Find where the given text appears and provide that cell's center as [x, y] coordinate. 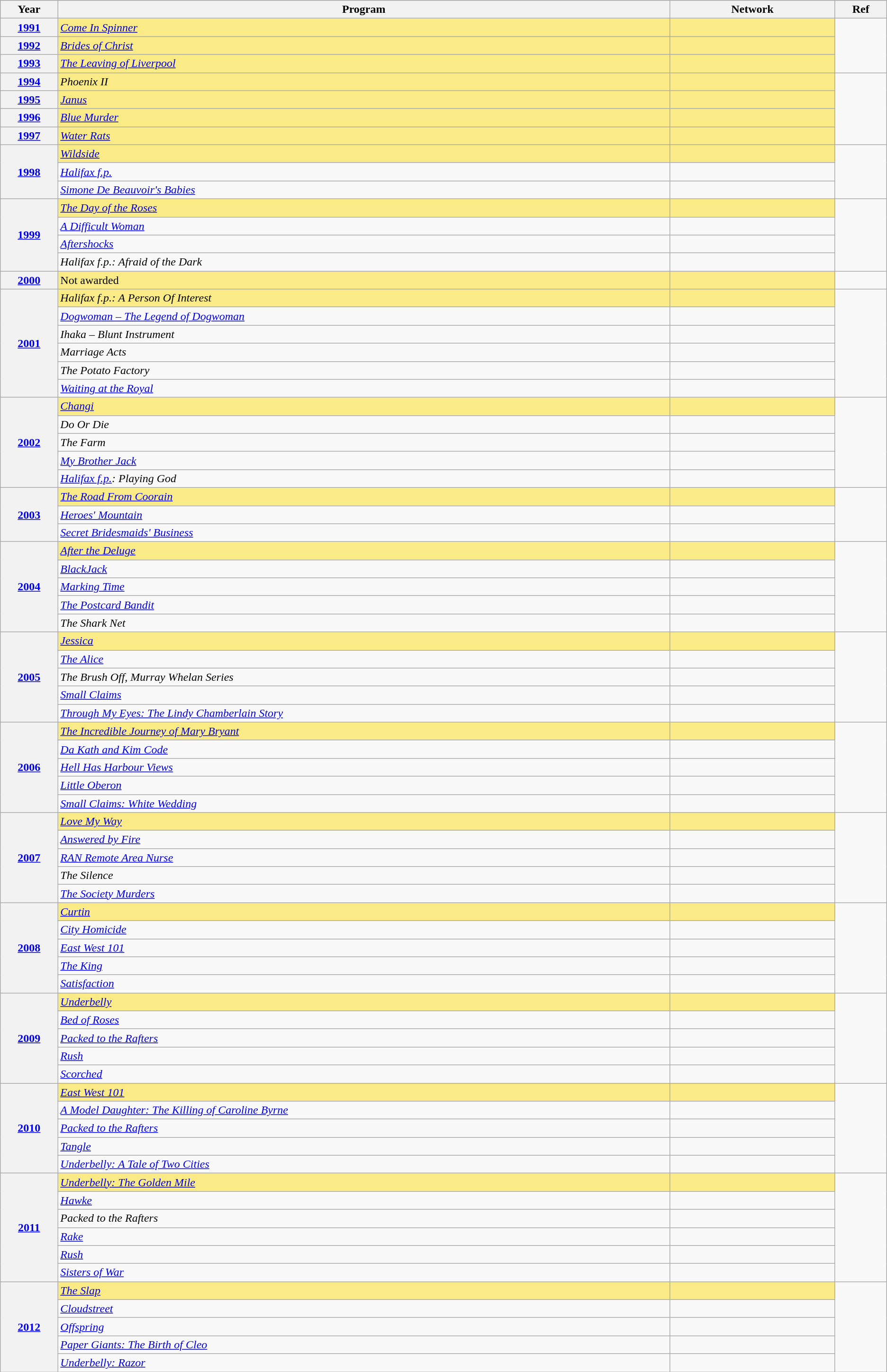
The Incredible Journey of Mary Bryant [364, 731]
Ref [860, 9]
The Potato Factory [364, 370]
1999 [29, 235]
Small Claims: White Wedding [364, 804]
Dogwoman – The Legend of Dogwoman [364, 316]
Heroes' Mountain [364, 514]
Simone De Beauvoir's Babies [364, 190]
2012 [29, 1326]
1996 [29, 118]
Rake [364, 1236]
Come In Spinner [364, 27]
Sisters of War [364, 1272]
Ihaka – Blunt Instrument [364, 334]
The Farm [364, 442]
Phoenix II [364, 82]
Halifax f.p.: Afraid of the Dark [364, 262]
1998 [29, 172]
Through My Eyes: The Lindy Chamberlain Story [364, 713]
Jessica [364, 641]
Cloudstreet [364, 1308]
The Shark Net [364, 623]
After the Deluge [364, 551]
2007 [29, 858]
2000 [29, 280]
The Brush Off, Murray Whelan Series [364, 677]
1992 [29, 46]
Program [364, 9]
Underbelly: The Golden Mile [364, 1182]
1993 [29, 64]
Year [29, 9]
The Road From Coorain [364, 496]
Brides of Christ [364, 46]
Paper Giants: The Birth of Cleo [364, 1345]
Water Rats [364, 136]
My Brother Jack [364, 460]
Aftershocks [364, 244]
Wildside [364, 154]
Marking Time [364, 587]
City Homicide [364, 930]
2002 [29, 442]
1997 [29, 136]
1994 [29, 82]
Blue Murder [364, 118]
Bed of Roses [364, 1020]
2003 [29, 514]
Do Or Die [364, 424]
1995 [29, 100]
Little Oberon [364, 785]
Halifax f.p.: A Person Of Interest [364, 298]
Network [752, 9]
Underbelly: A Tale of Two Cities [364, 1164]
Da Kath and Kim Code [364, 749]
Small Claims [364, 695]
2004 [29, 587]
2006 [29, 767]
Underbelly: Razor [364, 1363]
1991 [29, 27]
Janus [364, 100]
Scorched [364, 1074]
Halifax f.p.: Playing God [364, 478]
RAN Remote Area Nurse [364, 858]
Hawke [364, 1200]
The Leaving of Liverpool [364, 64]
Satisfaction [364, 984]
Underbelly [364, 1002]
Marriage Acts [364, 352]
The Society Murders [364, 894]
The King [364, 966]
2001 [29, 343]
Secret Bridesmaids' Business [364, 533]
2010 [29, 1128]
Changi [364, 406]
Hell Has Harbour Views [364, 767]
Halifax f.p. [364, 172]
The Silence [364, 876]
A Difficult Woman [364, 226]
The Slap [364, 1290]
BlackJack [364, 569]
Not awarded [364, 280]
2009 [29, 1038]
The Alice [364, 659]
Waiting at the Royal [364, 388]
A Model Daughter: The Killing of Caroline Byrne [364, 1110]
2005 [29, 677]
Answered by Fire [364, 840]
2011 [29, 1227]
Love My Way [364, 822]
The Day of the Roses [364, 208]
Curtin [364, 912]
Tangle [364, 1146]
The Postcard Bandit [364, 605]
2008 [29, 948]
Offspring [364, 1326]
